Pinpoint the cell where the given text exists, returning its [x, y] midpoint coordinate. 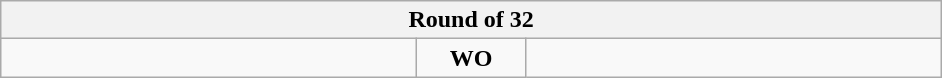
WO [472, 58]
Round of 32 [472, 20]
